Capture the cell that displays the provided text and extract its [X, Y] central coordinate. 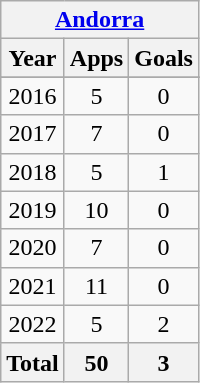
Andorra [100, 20]
2022 [33, 324]
Total [33, 362]
2018 [33, 172]
Goals [164, 58]
Apps [96, 58]
11 [96, 286]
2021 [33, 286]
2020 [33, 248]
2016 [33, 96]
10 [96, 210]
3 [164, 362]
1 [164, 172]
2019 [33, 210]
2 [164, 324]
2017 [33, 134]
50 [96, 362]
Year [33, 58]
